Locate the cell with the specified text and output its (x, y) center coordinate. 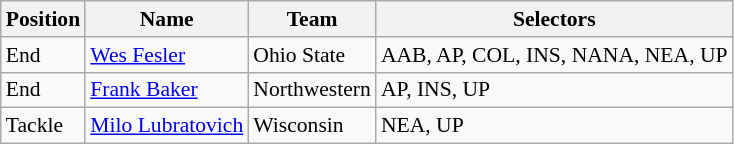
Ohio State (312, 55)
Northwestern (312, 90)
AAB, AP, COL, INS, NANA, NEA, UP (554, 55)
Wes Fesler (166, 55)
Position (43, 19)
AP, INS, UP (554, 90)
Tackle (43, 126)
Name (166, 19)
Wisconsin (312, 126)
NEA, UP (554, 126)
Team (312, 19)
Selectors (554, 19)
Frank Baker (166, 90)
Milo Lubratovich (166, 126)
